Identify which cell holds the provided text, then report its (X, Y) central coordinate. 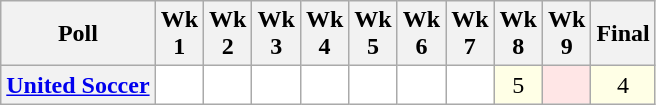
Wk2 (228, 34)
5 (518, 85)
Wk1 (179, 34)
Wk6 (421, 34)
Final (623, 34)
Wk4 (324, 34)
Wk3 (276, 34)
Wk9 (566, 34)
United Soccer (78, 85)
Wk5 (373, 34)
4 (623, 85)
Wk7 (470, 34)
Wk8 (518, 34)
Poll (78, 34)
